From the cell containing the given text, extract its center point as (x, y) coordinate. 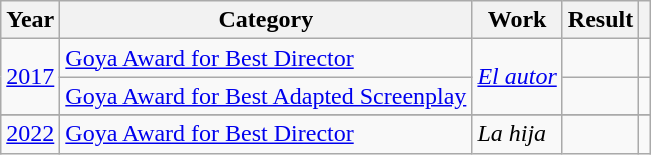
Work (517, 20)
La hija (517, 134)
El autor (517, 77)
Category (266, 20)
2022 (30, 134)
Goya Award for Best Adapted Screenplay (266, 96)
Result (600, 20)
2017 (30, 77)
Year (30, 20)
